Identify which cell holds the provided text, then report its (X, Y) central coordinate. 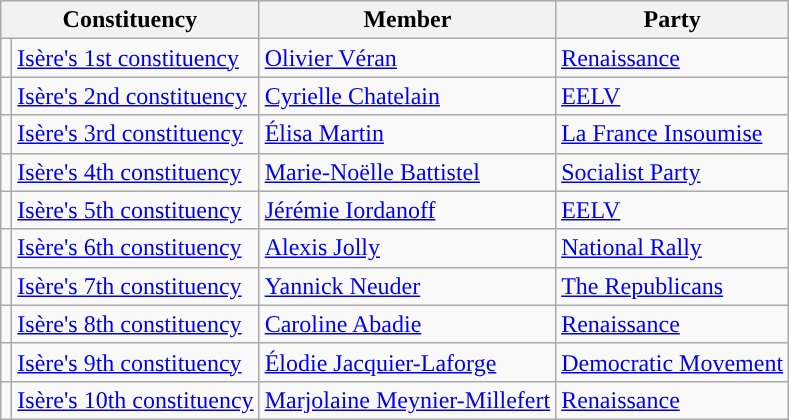
Isère's 3rd constituency (136, 134)
National Rally (672, 248)
Marie-Noëlle Battistel (407, 172)
Élisa Martin (407, 134)
Socialist Party (672, 172)
La France Insoumise (672, 134)
Isère's 6th constituency (136, 248)
Olivier Véran (407, 58)
Élodie Jacquier-Laforge (407, 362)
Isère's 4th constituency (136, 172)
Democratic Movement (672, 362)
Isère's 5th constituency (136, 210)
The Republicans (672, 286)
Isère's 9th constituency (136, 362)
Caroline Abadie (407, 324)
Marjolaine Meynier-Millefert (407, 400)
Member (407, 20)
Isère's 10th constituency (136, 400)
Isère's 2nd constituency (136, 96)
Party (672, 20)
Alexis Jolly (407, 248)
Isère's 7th constituency (136, 286)
Isère's 8th constituency (136, 324)
Jérémie Iordanoff (407, 210)
Yannick Neuder (407, 286)
Constituency (130, 20)
Isère's 1st constituency (136, 58)
Cyrielle Chatelain (407, 96)
